Pinpoint the cell where the given text exists, returning its (x, y) midpoint coordinate. 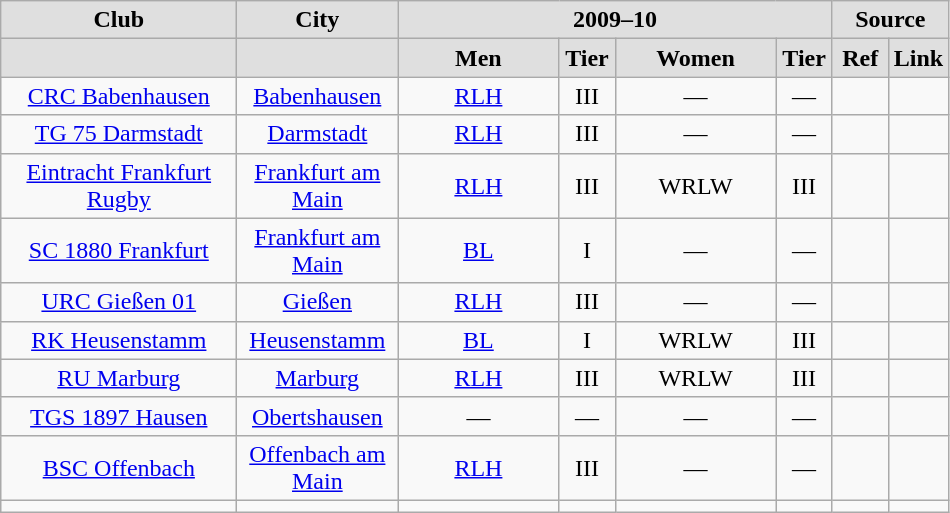
RK Heusenstamm (119, 340)
URC Gießen 01 (119, 302)
City (318, 20)
RU Marburg (119, 378)
TG 75 Darmstadt (119, 134)
Darmstadt (318, 134)
Marburg (318, 378)
Offenbach am Main (318, 468)
Men (478, 58)
Babenhausen (318, 96)
Source (890, 20)
BSC Offenbach (119, 468)
Obertshausen (318, 416)
Heusenstamm (318, 340)
Link (918, 58)
Eintracht Frankfurt Rugby (119, 186)
TGS 1897 Hausen (119, 416)
CRC Babenhausen (119, 96)
Gießen (318, 302)
Ref (860, 58)
SC 1880 Frankfurt (119, 250)
Women (696, 58)
2009–10 (615, 20)
Club (119, 20)
